Provide the (X, Y) coordinate of the cell's center where the given text is located.  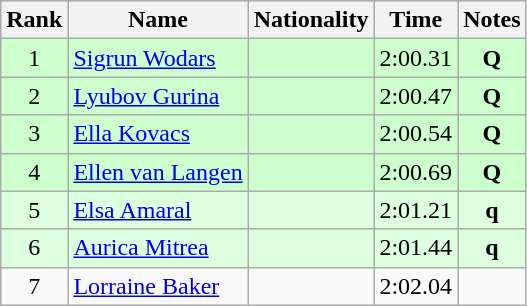
6 (34, 248)
Aurica Mitrea (158, 248)
Name (158, 20)
2:01.44 (416, 248)
Rank (34, 20)
Elsa Amaral (158, 210)
2:00.47 (416, 96)
7 (34, 286)
1 (34, 58)
3 (34, 134)
5 (34, 210)
Ellen van Langen (158, 172)
Ella Kovacs (158, 134)
2:00.31 (416, 58)
2:00.69 (416, 172)
Notes (492, 20)
Lyubov Gurina (158, 96)
Sigrun Wodars (158, 58)
4 (34, 172)
2:00.54 (416, 134)
2 (34, 96)
Time (416, 20)
Lorraine Baker (158, 286)
2:02.04 (416, 286)
Nationality (311, 20)
2:01.21 (416, 210)
